Capture the cell that displays the provided text and extract its (X, Y) central coordinate. 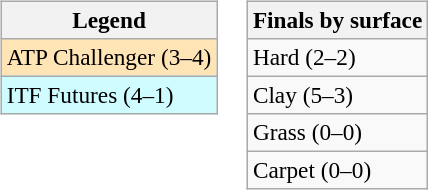
Carpet (0–0) (337, 171)
Clay (5–3) (337, 95)
Finals by surface (337, 20)
ITF Futures (4–1) (108, 95)
Grass (0–0) (337, 133)
Legend (108, 20)
ATP Challenger (3–4) (108, 57)
Hard (2–2) (337, 57)
